Return [x, y] of the center of cell containing provided text 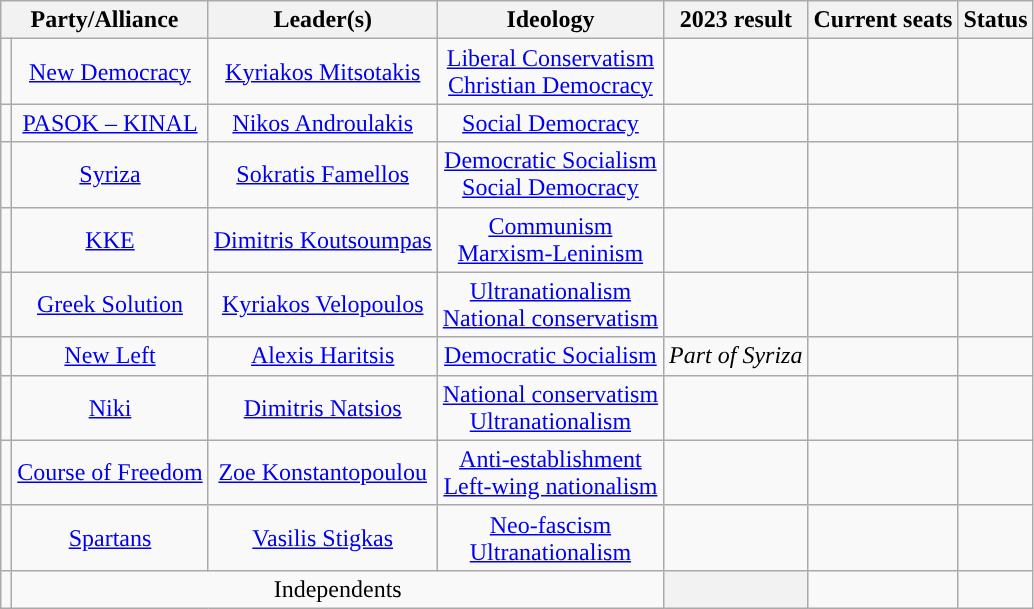
Anti-establishmentLeft-wing nationalism [550, 472]
Ideology [550, 20]
Current seats [883, 20]
National conservatismUltranationalism [550, 408]
Dimitris Natsios [322, 408]
Kyriakos Mitsotakis [322, 72]
Neo-fascismUltranationalism [550, 538]
Nikos Androulakis [322, 123]
Democratic Socialism [550, 356]
Spartans [110, 538]
Part of Syriza [736, 356]
Niki [110, 408]
Kyriakos Velopoulos [322, 304]
Syriza [110, 174]
Course of Freedom [110, 472]
New Democracy [110, 72]
Party/Alliance [104, 20]
Leader(s) [322, 20]
Zoe Konstantopoulou [322, 472]
CommunismMarxism-Leninism [550, 240]
PASOK – KINAL [110, 123]
Alexis Haritsis [322, 356]
Independents [338, 589]
Liberal ConservatismChristian Democracy [550, 72]
Status [996, 20]
Sokratis Famellos [322, 174]
Social Democracy [550, 123]
KKE [110, 240]
Greek Solution [110, 304]
2023 result [736, 20]
Vasilis Stigkas [322, 538]
Democratic SocialismSocial Democracy [550, 174]
UltranationalismNational conservatism [550, 304]
New Left [110, 356]
Dimitris Koutsoumpas [322, 240]
